Pinpoint the cell where the given text exists, returning its (X, Y) midpoint coordinate. 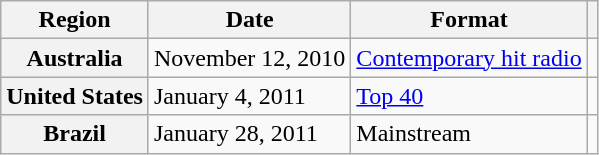
Contemporary hit radio (469, 58)
Top 40 (469, 96)
Format (469, 20)
January 4, 2011 (249, 96)
January 28, 2011 (249, 134)
Mainstream (469, 134)
United States (75, 96)
Australia (75, 58)
Brazil (75, 134)
November 12, 2010 (249, 58)
Date (249, 20)
Region (75, 20)
